Determine the [x, y] coordinate at the center of the cell enclosing the given text.  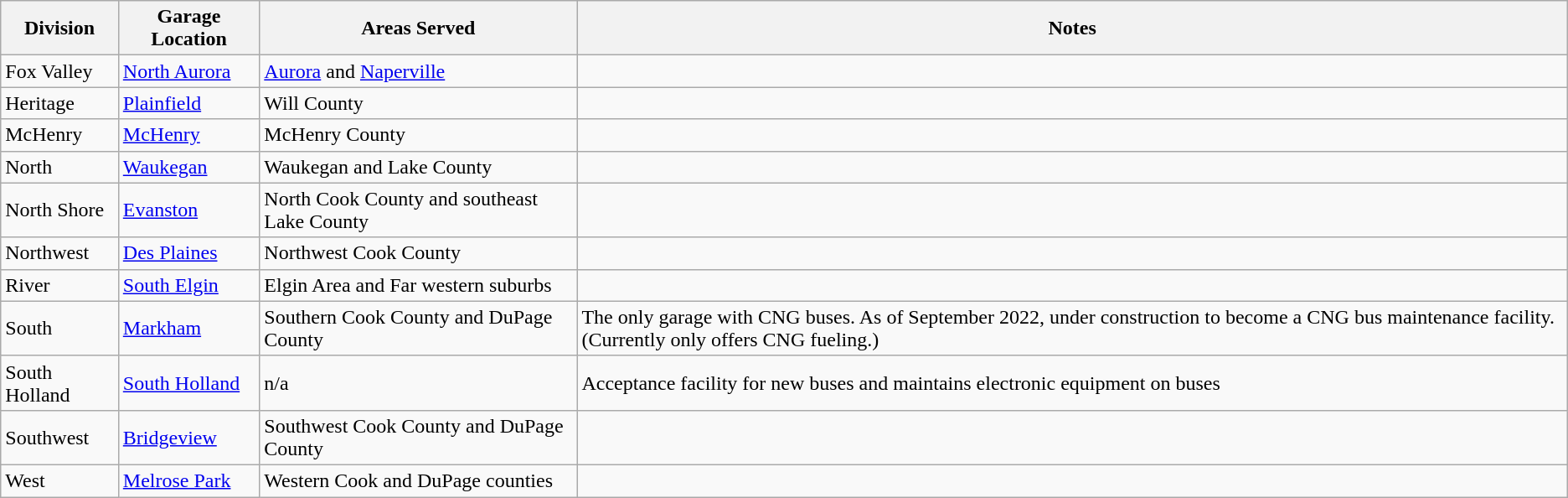
Northwest [60, 253]
Markham [188, 329]
Southwest Cook County and DuPage County [419, 438]
Northwest Cook County [419, 253]
Aurora and Naperville [419, 71]
Areas Served [419, 29]
Waukegan [188, 167]
Division [60, 29]
Will County [419, 103]
North Shore [60, 210]
Melrose Park [188, 480]
Notes [1072, 29]
Des Plaines [188, 253]
Heritage [60, 103]
Western Cook and DuPage counties [419, 480]
Bridgeview [188, 438]
Waukegan and Lake County [419, 167]
Southwest [60, 438]
Fox Valley [60, 71]
West [60, 480]
North Aurora [188, 71]
Garage Location [188, 29]
Elgin Area and Far western suburbs [419, 285]
Southern Cook County and DuPage County [419, 329]
Plainfield [188, 103]
n/a [419, 382]
Evanston [188, 210]
South [60, 329]
South Elgin [188, 285]
Acceptance facility for new buses and maintains electronic equipment on buses [1072, 382]
River [60, 285]
North [60, 167]
McHenry County [419, 135]
North Cook County and southeast Lake County [419, 210]
